Output the [x, y] coordinate of the center of the cell containing the given text.  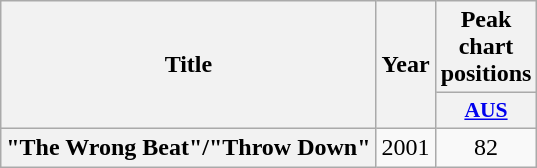
Title [188, 65]
2001 [406, 147]
Year [406, 65]
"The Wrong Beat"/"Throw Down" [188, 147]
AUS [486, 111]
82 [486, 147]
Peak chart positions [486, 47]
